Extract the [x, y] coordinate from the center of the cell holding the provided text.  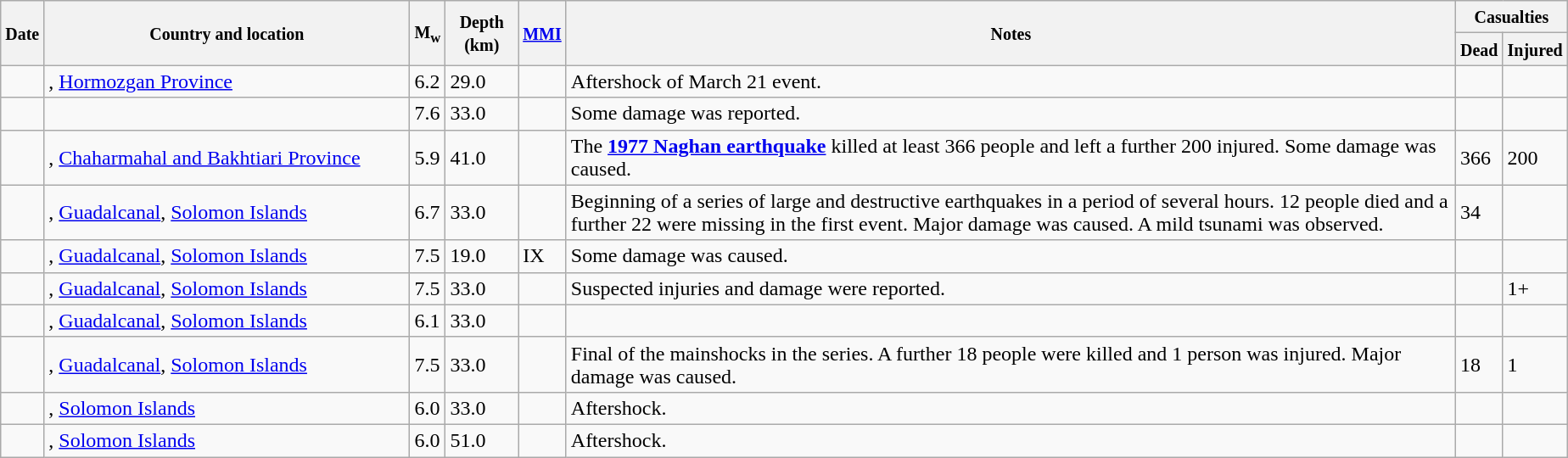
41.0 [482, 158]
6.2 [428, 81]
1+ [1535, 288]
6.7 [428, 212]
1 [1535, 365]
Mw [428, 33]
Some damage was reported. [1011, 114]
34 [1479, 212]
Some damage was caused. [1011, 256]
Casualties [1511, 17]
The 1977 Naghan earthquake killed at least 366 people and left a further 200 injured. Some damage was caused. [1011, 158]
MMI [543, 33]
366 [1479, 158]
, Chaharmahal and Bakhtiari Province [227, 158]
Date [22, 33]
Suspected injuries and damage were reported. [1011, 288]
Aftershock of March 21 event. [1011, 81]
29.0 [482, 81]
19.0 [482, 256]
Depth (km) [482, 33]
, Hormozgan Province [227, 81]
Notes [1011, 33]
Injured [1535, 49]
18 [1479, 365]
7.6 [428, 114]
200 [1535, 158]
6.1 [428, 321]
IX [543, 256]
Country and location [227, 33]
Final of the mainshocks in the series. A further 18 people were killed and 1 person was injured. Major damage was caused. [1011, 365]
Dead [1479, 49]
51.0 [482, 440]
5.9 [428, 158]
